Return the [x, y] coordinate for the center point of the cell that contains the specified text.  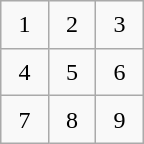
2 [72, 24]
3 [120, 24]
4 [24, 72]
5 [72, 72]
7 [24, 120]
9 [120, 120]
1 [24, 24]
8 [72, 120]
6 [120, 72]
